Return the (x, y) coordinate for the center point of the cell that contains the specified text.  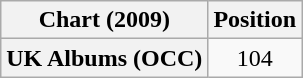
Position (255, 20)
104 (255, 58)
Chart (2009) (104, 20)
UK Albums (OCC) (104, 58)
